Detect which cell encompasses the target text, then output its [X, Y] center coordinate. 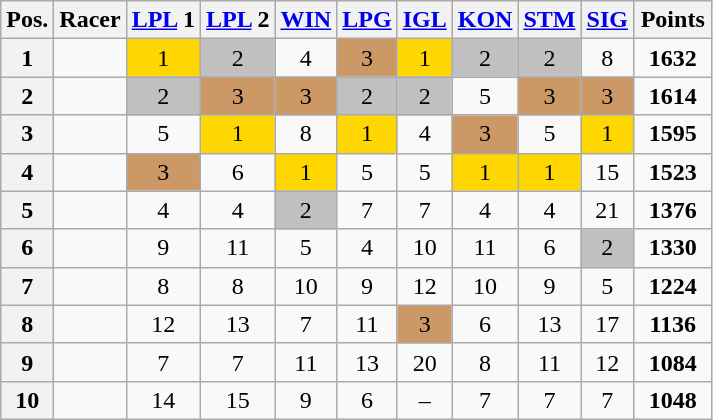
LPL 2 [238, 20]
Racer [90, 20]
Pos. [28, 20]
1330 [672, 248]
KON [485, 20]
SIG [607, 20]
1224 [672, 286]
– [424, 400]
WIN [306, 20]
1614 [672, 96]
1523 [672, 172]
14 [163, 400]
1136 [672, 324]
1048 [672, 400]
1376 [672, 210]
LPG [367, 20]
21 [607, 210]
20 [424, 362]
1595 [672, 134]
1084 [672, 362]
1632 [672, 58]
LPL 1 [163, 20]
STM [550, 20]
Points [672, 20]
IGL [424, 20]
17 [607, 324]
